Output the [x, y] coordinate of the center of the cell containing the given text.  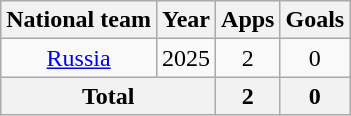
Total [108, 96]
Year [186, 20]
Russia [79, 58]
Apps [248, 20]
2025 [186, 58]
Goals [315, 20]
National team [79, 20]
